Return [x, y] of the center of cell containing provided text 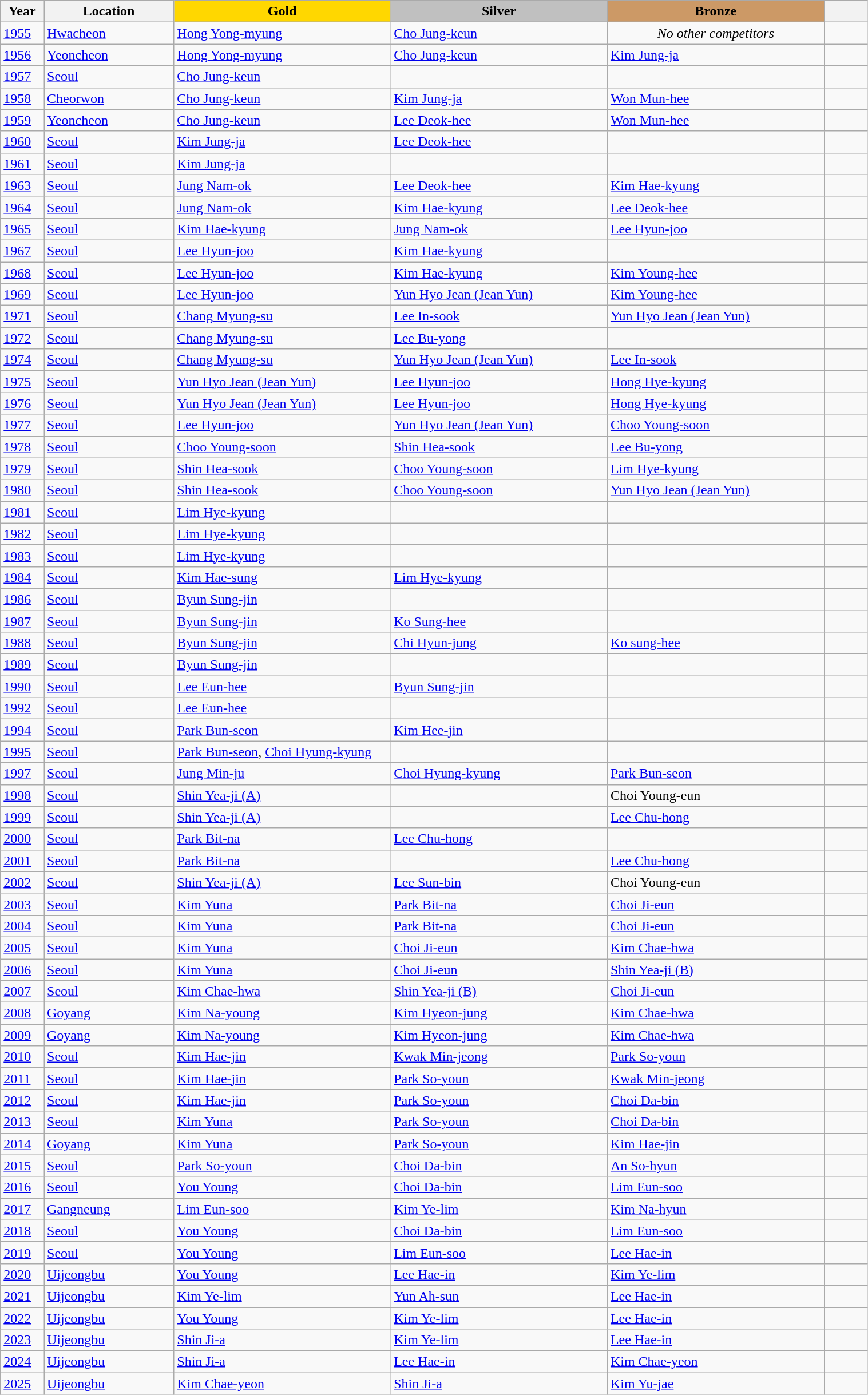
2010 [22, 1057]
1967 [22, 251]
1972 [22, 338]
1957 [22, 77]
Kim Na-hyun [715, 1209]
1963 [22, 185]
No other competitors [715, 33]
2000 [22, 839]
2021 [22, 1296]
Location [109, 11]
2020 [22, 1274]
1983 [22, 556]
Cheorwon [109, 98]
Ko sung-hee [715, 643]
2001 [22, 861]
2009 [22, 1035]
2014 [22, 1144]
2002 [22, 882]
2017 [22, 1209]
1956 [22, 55]
1994 [22, 730]
1960 [22, 142]
Kim Hae-sung [283, 577]
1989 [22, 665]
Gangneung [109, 1209]
2007 [22, 992]
Yun Ah-sun [499, 1296]
2003 [22, 904]
1976 [22, 403]
1999 [22, 817]
2012 [22, 1100]
1986 [22, 599]
1961 [22, 164]
1969 [22, 295]
2023 [22, 1340]
1965 [22, 229]
Chi Hyun-jung [499, 643]
1981 [22, 512]
Kim Yu-jae [715, 1384]
Gold [283, 11]
1984 [22, 577]
Ko Sung-hee [499, 621]
1968 [22, 273]
2016 [22, 1187]
1974 [22, 360]
2018 [22, 1231]
1959 [22, 120]
2006 [22, 970]
2024 [22, 1362]
1992 [22, 708]
2015 [22, 1166]
1964 [22, 207]
1988 [22, 643]
1987 [22, 621]
1980 [22, 490]
2022 [22, 1318]
1975 [22, 382]
Silver [499, 11]
2004 [22, 926]
2013 [22, 1122]
Year [22, 11]
1958 [22, 98]
2025 [22, 1384]
1990 [22, 687]
Kim Hee-jin [499, 730]
Park Bun-seon, Choi Hyung-kyung [283, 752]
1998 [22, 795]
2008 [22, 1013]
1979 [22, 469]
1997 [22, 774]
Bronze [715, 11]
1978 [22, 447]
Lee Sun-bin [499, 882]
1971 [22, 316]
2011 [22, 1079]
2005 [22, 948]
Jung Min-ju [283, 774]
1977 [22, 425]
Choi Hyung-kyung [499, 774]
1955 [22, 33]
2019 [22, 1253]
1995 [22, 752]
1982 [22, 534]
An So-hyun [715, 1166]
Hwacheon [109, 33]
